Capture the cell that displays the provided text and extract its (x, y) central coordinate. 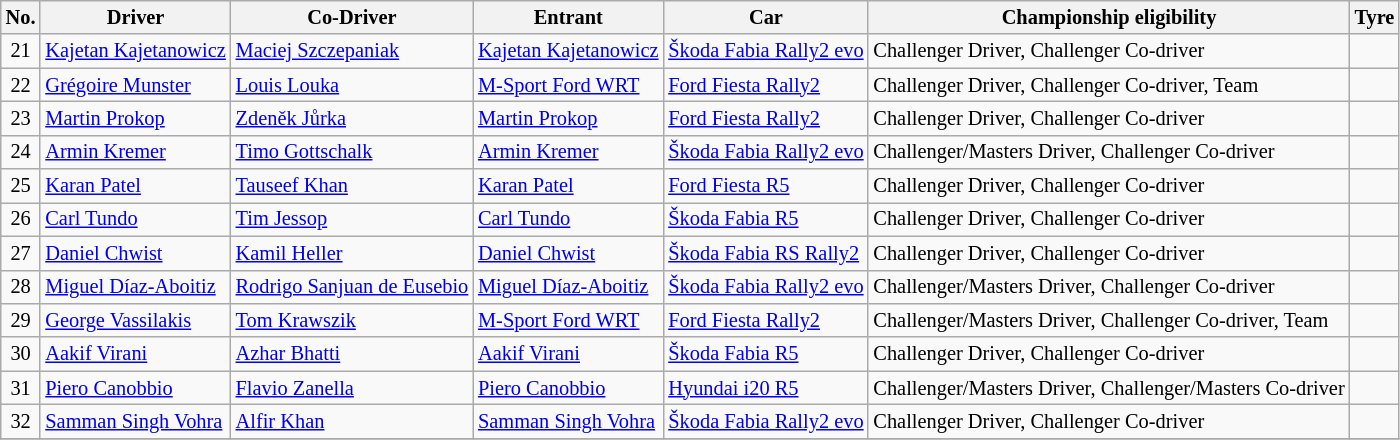
Flavio Zanella (352, 388)
Grégoire Munster (135, 85)
Driver (135, 17)
Challenger/Masters Driver, Challenger/Masters Co-driver (1108, 388)
Hyundai i20 R5 (766, 388)
Tom Krawszik (352, 320)
Championship eligibility (1108, 17)
24 (21, 152)
23 (21, 118)
Zdeněk Jůrka (352, 118)
Tim Jessop (352, 219)
Azhar Bhatti (352, 354)
Kamil Heller (352, 253)
Tauseef Khan (352, 186)
Entrant (568, 17)
21 (21, 51)
Co-Driver (352, 17)
30 (21, 354)
No. (21, 17)
Louis Louka (352, 85)
22 (21, 85)
31 (21, 388)
28 (21, 287)
Škoda Fabia RS Rally2 (766, 253)
32 (21, 421)
26 (21, 219)
29 (21, 320)
Rodrigo Sanjuan de Eusebio (352, 287)
George Vassilakis (135, 320)
Maciej Szczepaniak (352, 51)
Timo Gottschalk (352, 152)
Car (766, 17)
Challenger Driver, Challenger Co-driver, Team (1108, 85)
Tyre (1375, 17)
25 (21, 186)
Ford Fiesta R5 (766, 186)
27 (21, 253)
Challenger/Masters Driver, Challenger Co-driver, Team (1108, 320)
Alfir Khan (352, 421)
